From the cell containing the given text, extract its center point as [x, y] coordinate. 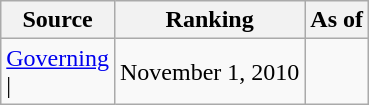
November 1, 2010 [209, 72]
Ranking [209, 20]
Governing| [58, 72]
As of [337, 20]
Source [58, 20]
